Find where the given text appears and provide that cell's center as (X, Y) coordinate. 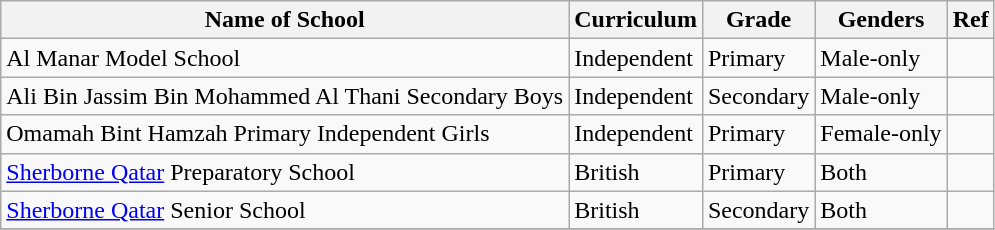
Sherborne Qatar Preparatory School (285, 172)
Female-only (881, 134)
Ref (970, 20)
Al Manar Model School (285, 58)
Sherborne Qatar Senior School (285, 210)
Curriculum (636, 20)
Grade (758, 20)
Omamah Bint Hamzah Primary Independent Girls (285, 134)
Name of School (285, 20)
Ali Bin Jassim Bin Mohammed Al Thani Secondary Boys (285, 96)
Genders (881, 20)
